Capture the cell that displays the provided text and extract its (X, Y) central coordinate. 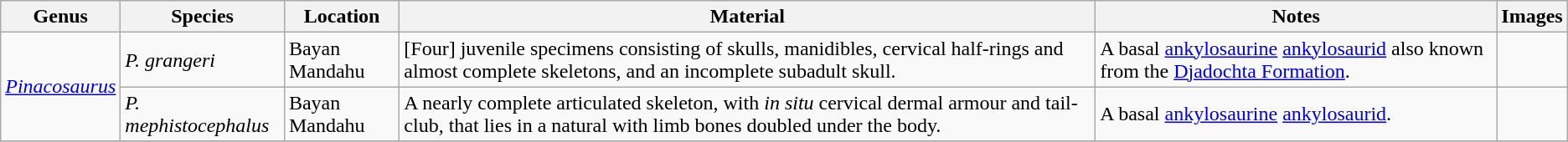
A basal ankylosaurine ankylosaurid. (1297, 114)
Species (203, 17)
Material (747, 17)
A basal ankylosaurine ankylosaurid also known from the Djadochta Formation. (1297, 60)
P. grangeri (203, 60)
Genus (60, 17)
[Four] juvenile specimens consisting of skulls, manidibles, cervical half-rings and almost complete skeletons, and an incomplete subadult skull. (747, 60)
Location (342, 17)
P. mephistocephalus (203, 114)
Images (1532, 17)
Notes (1297, 17)
Pinacosaurus (60, 87)
